Return the (X, Y) coordinate for the center point of the cell that contains the specified text.  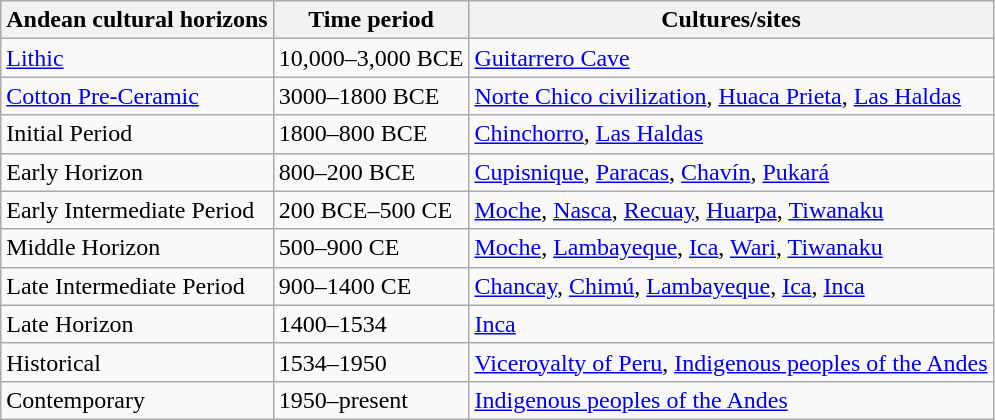
900–1400 CE (371, 286)
1800–800 BCE (371, 134)
Moche, Nasca, Recuay, Huarpa, Tiwanaku (731, 210)
1950–present (371, 400)
Late Horizon (137, 324)
Historical (137, 362)
Cotton Pre-Ceramic (137, 96)
Initial Period (137, 134)
Chancay, Chimú, Lambayeque, Ica, Inca (731, 286)
Viceroyalty of Peru, Indigenous peoples of the Andes (731, 362)
Chinchorro, Las Haldas (731, 134)
500–900 CE (371, 248)
Cultures/sites (731, 20)
3000–1800 BCE (371, 96)
Early Intermediate Period (137, 210)
200 BCE–500 CE (371, 210)
10,000–3,000 BCE (371, 58)
Contemporary (137, 400)
Middle Horizon (137, 248)
Inca (731, 324)
Norte Chico civilization, Huaca Prieta, Las Haldas (731, 96)
Cupisnique, Paracas, Chavín, Pukará (731, 172)
1400–1534 (371, 324)
Guitarrero Cave (731, 58)
Late Intermediate Period (137, 286)
800–200 BCE (371, 172)
1534–1950 (371, 362)
Moche, Lambayeque, Ica, Wari, Tiwanaku (731, 248)
Indigenous peoples of the Andes (731, 400)
Lithic (137, 58)
Andean cultural horizons (137, 20)
Time period (371, 20)
Early Horizon (137, 172)
